Find where the given text appears and provide that cell's center as [X, Y] coordinate. 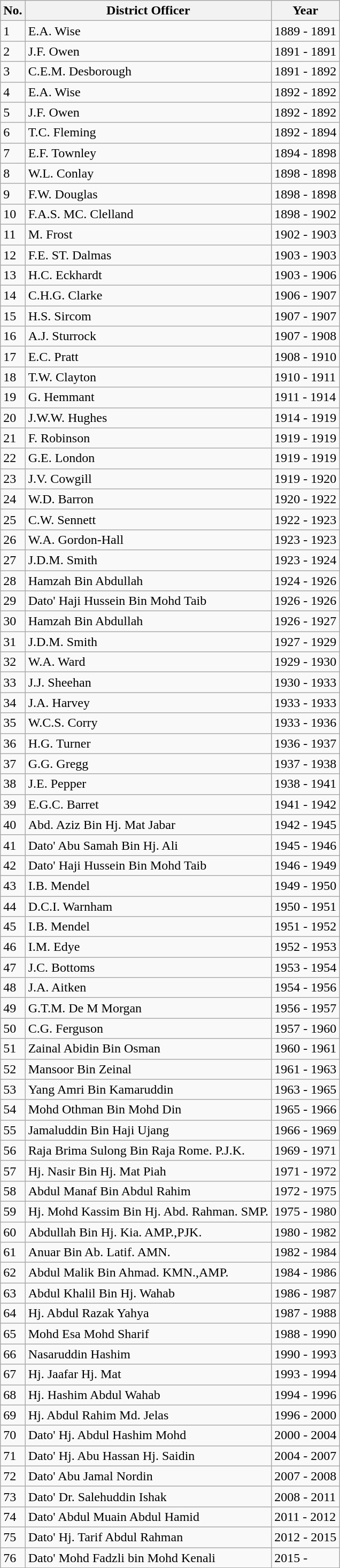
Abdullah Bin Hj. Kia. AMP.,PJK. [148, 1232]
1988 - 1990 [306, 1334]
Mohd Esa Mohd Sharif [148, 1334]
41 [13, 845]
1937 - 1938 [306, 764]
1894 - 1898 [306, 153]
M. Frost [148, 234]
1933 - 1933 [306, 703]
1923 - 1924 [306, 560]
30 [13, 621]
13 [13, 275]
H.G. Turner [148, 743]
11 [13, 234]
Hj. Mohd Kassim Bin Hj. Abd. Rahman. SMP. [148, 1211]
1941 - 1942 [306, 804]
Hj. Abdul Razak Yahya [148, 1313]
H.S. Sircom [148, 316]
26 [13, 540]
1910 - 1911 [306, 377]
1957 - 1960 [306, 1028]
G.T.M. De M Morgan [148, 1008]
C.W. Sennett [148, 519]
17 [13, 357]
68 [13, 1395]
1954 - 1956 [306, 988]
2007 - 2008 [306, 1476]
F.E. ST. Dalmas [148, 255]
E.G.C. Barret [148, 804]
1898 - 1902 [306, 214]
1986 - 1987 [306, 1293]
Year [306, 11]
T.C. Fleming [148, 133]
Dato' Abu Jamal Nordin [148, 1476]
2015 - [306, 1558]
66 [13, 1354]
E.C. Pratt [148, 357]
49 [13, 1008]
1971 - 1972 [306, 1171]
1926 - 1926 [306, 601]
25 [13, 519]
D.C.I. Warnham [148, 906]
29 [13, 601]
1990 - 1993 [306, 1354]
1969 - 1971 [306, 1150]
J.A. Aitken [148, 988]
10 [13, 214]
1926 - 1927 [306, 621]
J.C. Bottoms [148, 967]
61 [13, 1252]
C.G. Ferguson [148, 1028]
No. [13, 11]
1994 - 1996 [306, 1395]
45 [13, 927]
1938 - 1941 [306, 784]
54 [13, 1110]
Anuar Bin Ab. Latif. AMN. [148, 1252]
36 [13, 743]
1949 - 1950 [306, 886]
1889 - 1891 [306, 31]
Dato' Hj. Abdul Hashim Mohd [148, 1435]
51 [13, 1049]
J.V. Cowgill [148, 479]
1972 - 1975 [306, 1191]
1933 - 1936 [306, 723]
1891 - 1891 [306, 51]
1927 - 1929 [306, 642]
4 [13, 92]
35 [13, 723]
1942 - 1945 [306, 825]
1980 - 1982 [306, 1232]
73 [13, 1496]
50 [13, 1028]
16 [13, 336]
8 [13, 173]
71 [13, 1456]
33 [13, 682]
District Officer [148, 11]
Mansoor Bin Zeinal [148, 1069]
Zainal Abidin Bin Osman [148, 1049]
1945 - 1946 [306, 845]
52 [13, 1069]
W.C.S. Corry [148, 723]
1993 - 1994 [306, 1374]
G.E. London [148, 458]
E.F. Townley [148, 153]
G. Hemmant [148, 397]
24 [13, 499]
7 [13, 153]
F.A.S. MC. Clelland [148, 214]
5 [13, 112]
1902 - 1903 [306, 234]
19 [13, 397]
1922 - 1923 [306, 519]
2 [13, 51]
76 [13, 1558]
1924 - 1926 [306, 580]
22 [13, 458]
Hj. Jaafar Hj. Mat [148, 1374]
70 [13, 1435]
32 [13, 662]
1951 - 1952 [306, 927]
14 [13, 296]
2011 - 2012 [306, 1517]
W.D. Barron [148, 499]
1906 - 1907 [306, 296]
Nasaruddin Hashim [148, 1354]
F. Robinson [148, 438]
Dato' Abdul Muain Abdul Hamid [148, 1517]
1982 - 1984 [306, 1252]
46 [13, 947]
1891 - 1892 [306, 72]
Yang Amri Bin Kamaruddin [148, 1089]
59 [13, 1211]
J.W.W. Hughes [148, 418]
40 [13, 825]
74 [13, 1517]
Jamaluddin Bin Haji Ujang [148, 1130]
12 [13, 255]
1914 - 1919 [306, 418]
15 [13, 316]
1975 - 1980 [306, 1211]
Hj. Abdul Rahim Md. Jelas [148, 1415]
1907 - 1907 [306, 316]
H.C. Eckhardt [148, 275]
1892 - 1894 [306, 133]
Dato' Abu Samah Bin Hj. Ali [148, 845]
1996 - 2000 [306, 1415]
1907 - 1908 [306, 336]
1946 - 1949 [306, 865]
J.A. Harvey [148, 703]
67 [13, 1374]
6 [13, 133]
55 [13, 1130]
W.L. Conlay [148, 173]
2004 - 2007 [306, 1456]
Dato' Mohd Fadzli bin Mohd Kenali [148, 1558]
T.W. Clayton [148, 377]
60 [13, 1232]
1952 - 1953 [306, 947]
56 [13, 1150]
69 [13, 1415]
64 [13, 1313]
1903 - 1906 [306, 275]
72 [13, 1476]
1960 - 1961 [306, 1049]
48 [13, 988]
37 [13, 764]
2008 - 2011 [306, 1496]
42 [13, 865]
62 [13, 1273]
1966 - 1969 [306, 1130]
28 [13, 580]
65 [13, 1334]
Mohd Othman Bin Mohd Din [148, 1110]
Abdul Manaf Bin Abdul Rahim [148, 1191]
I.M. Edye [148, 947]
1963 - 1965 [306, 1089]
Dato' Hj. Abu Hassan Hj. Saidin [148, 1456]
W.A. Ward [148, 662]
1 [13, 31]
1984 - 1986 [306, 1273]
Abd. Aziz Bin Hj. Mat Jabar [148, 825]
27 [13, 560]
1911 - 1914 [306, 397]
W.A. Gordon-Hall [148, 540]
1953 - 1954 [306, 967]
2012 - 2015 [306, 1537]
A.J. Sturrock [148, 336]
1961 - 1963 [306, 1069]
J.J. Sheehan [148, 682]
Dato' Dr. Salehuddin Ishak [148, 1496]
57 [13, 1171]
21 [13, 438]
38 [13, 784]
C.H.G. Clarke [148, 296]
Abdul Khalil Bin Hj. Wahab [148, 1293]
34 [13, 703]
1987 - 1988 [306, 1313]
31 [13, 642]
63 [13, 1293]
Hj. Hashim Abdul Wahab [148, 1395]
1956 - 1957 [306, 1008]
Dato' Hj. Tarif Abdul Rahman [148, 1537]
58 [13, 1191]
1929 - 1930 [306, 662]
75 [13, 1537]
9 [13, 194]
1923 - 1923 [306, 540]
Abdul Malik Bin Ahmad. KMN.,AMP. [148, 1273]
2000 - 2004 [306, 1435]
44 [13, 906]
1919 - 1920 [306, 479]
20 [13, 418]
23 [13, 479]
1920 - 1922 [306, 499]
43 [13, 886]
53 [13, 1089]
1965 - 1966 [306, 1110]
J.E. Pepper [148, 784]
1908 - 1910 [306, 357]
1950 - 1951 [306, 906]
3 [13, 72]
1936 - 1937 [306, 743]
Raja Brima Sulong Bin Raja Rome. P.J.K. [148, 1150]
F.W. Douglas [148, 194]
47 [13, 967]
Hj. Nasir Bin Hj. Mat Piah [148, 1171]
G.G. Gregg [148, 764]
1930 - 1933 [306, 682]
18 [13, 377]
39 [13, 804]
1903 - 1903 [306, 255]
C.E.M. Desborough [148, 72]
